Detect which cell encompasses the target text, then output its (X, Y) center coordinate. 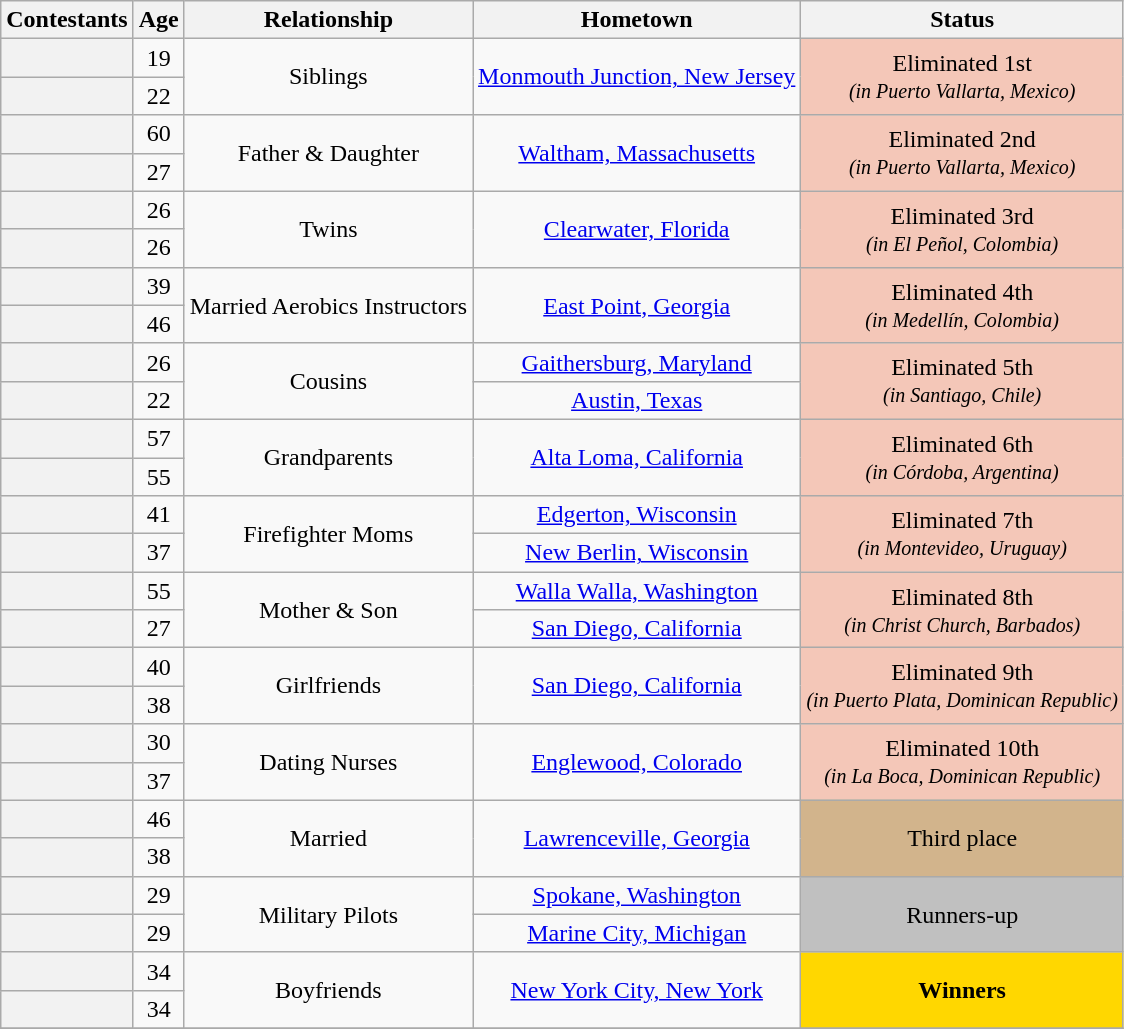
Monmouth Junction, New Jersey (637, 77)
Runners-up (962, 914)
Eliminated 6th(in Córdoba, Argentina) (962, 457)
Spokane, Washington (637, 895)
Alta Loma, California (637, 457)
41 (158, 515)
Third place (962, 838)
Age (158, 20)
Marine City, Michigan (637, 933)
57 (158, 438)
Eliminated 3rd(in El Peñol, Colombia) (962, 229)
East Point, Georgia (637, 305)
Eliminated 8th(in Christ Church, Barbados) (962, 610)
New York City, New York (637, 990)
Gaithersburg, Maryland (637, 362)
Lawrenceville, Georgia (637, 838)
Eliminated 9th(in Puerto Plata, Dominican Republic) (962, 686)
Girlfriends (328, 686)
Eliminated 10th(in La Boca, Dominican Republic) (962, 762)
Married (328, 838)
Winners (962, 990)
Grandparents (328, 457)
Eliminated 5th(in Santiago, Chile) (962, 381)
Relationship (328, 20)
Hometown (637, 20)
Clearwater, Florida (637, 229)
30 (158, 743)
Walla Walla, Washington (637, 591)
Father & Daughter (328, 153)
Contestants (67, 20)
Eliminated 1st(in Puerto Vallarta, Mexico) (962, 77)
Dating Nurses (328, 762)
Cousins (328, 381)
Eliminated 4th(in Medellín, Colombia) (962, 305)
Siblings (328, 77)
40 (158, 667)
Eliminated 2nd(in Puerto Vallarta, Mexico) (962, 153)
Waltham, Massachusetts (637, 153)
60 (158, 134)
Austin, Texas (637, 400)
39 (158, 286)
Married Aerobics Instructors (328, 305)
Englewood, Colorado (637, 762)
19 (158, 58)
Military Pilots (328, 914)
Firefighter Moms (328, 534)
New Berlin, Wisconsin (637, 553)
Boyfriends (328, 990)
Edgerton, Wisconsin (637, 515)
Eliminated 7th(in Montevideo, Uruguay) (962, 534)
Mother & Son (328, 610)
Status (962, 20)
Twins (328, 229)
